Provide the (X, Y) coordinate of the cell's center where the given text is located.  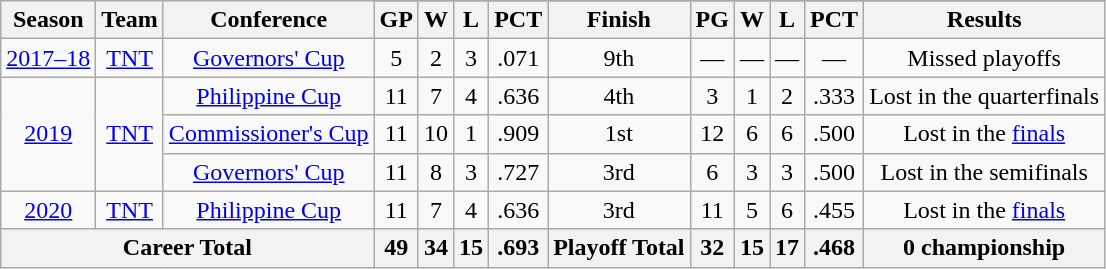
.333 (834, 96)
2020 (48, 210)
.455 (834, 210)
.727 (518, 172)
Season (48, 20)
17 (788, 248)
.468 (834, 248)
.909 (518, 134)
Missed playoffs (984, 58)
8 (436, 172)
Conference (268, 20)
Career Total (188, 248)
4th (619, 96)
PG (712, 20)
49 (396, 248)
34 (436, 248)
Results (984, 20)
12 (712, 134)
1st (619, 134)
Playoff Total (619, 248)
2019 (48, 134)
Finish (619, 20)
Team (130, 20)
10 (436, 134)
.693 (518, 248)
Lost in the semifinals (984, 172)
Lost in the quarterfinals (984, 96)
32 (712, 248)
Commissioner's Cup (268, 134)
0 championship (984, 248)
.071 (518, 58)
9th (619, 58)
GP (396, 20)
2017–18 (48, 58)
